Pinpoint the cell where the given text exists, returning its (x, y) midpoint coordinate. 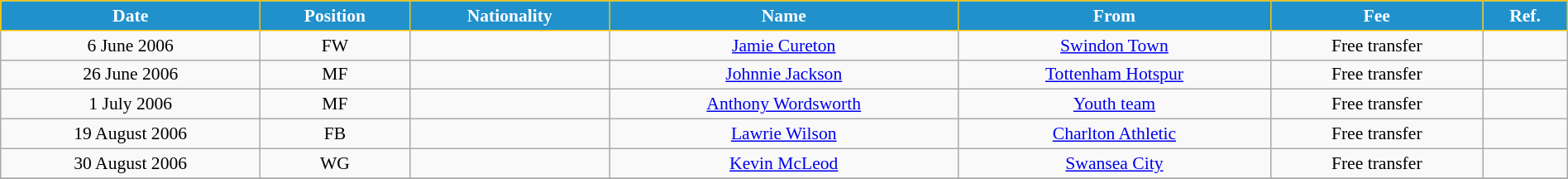
Tottenham Hotspur (1115, 75)
6 June 2006 (131, 46)
Fee (1377, 16)
1 July 2006 (131, 104)
Position (336, 16)
19 August 2006 (131, 134)
Johnnie Jackson (784, 75)
Lawrie Wilson (784, 134)
30 August 2006 (131, 163)
Charlton Athletic (1115, 134)
Swansea City (1115, 163)
FW (336, 46)
WG (336, 163)
26 June 2006 (131, 75)
Nationality (509, 16)
Ref. (1525, 16)
Name (784, 16)
Swindon Town (1115, 46)
Kevin McLeod (784, 163)
FB (336, 134)
Jamie Cureton (784, 46)
From (1115, 16)
Anthony Wordsworth (784, 104)
Date (131, 16)
Youth team (1115, 104)
